Pinpoint the cell where the given text exists, returning its (X, Y) midpoint coordinate. 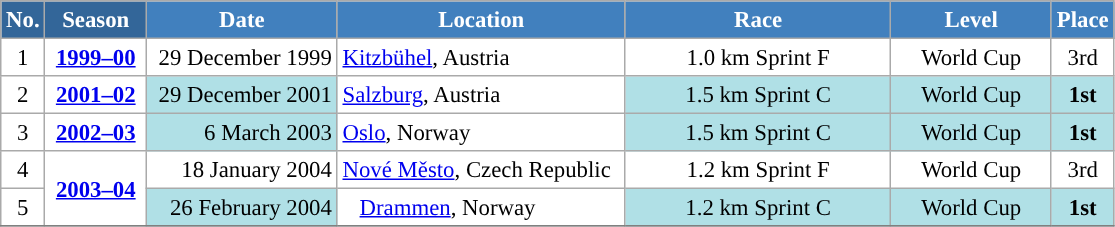
26 February 2004 (242, 208)
No. (23, 20)
2003–04 (96, 188)
29 December 2001 (242, 95)
Season (96, 20)
Level (972, 20)
Drammen, Norway (481, 208)
1.2 km Sprint F (758, 170)
Race (758, 20)
18 January 2004 (242, 170)
Nové Město, Czech Republic (481, 170)
1999–00 (96, 58)
6 March 2003 (242, 133)
Place (1082, 20)
2 (23, 95)
5 (23, 208)
Oslo, Norway (481, 133)
Kitzbühel, Austria (481, 58)
29 December 1999 (242, 58)
2002–03 (96, 133)
Date (242, 20)
Location (481, 20)
2001–02 (96, 95)
1.0 km Sprint F (758, 58)
1 (23, 58)
1.2 km Sprint C (758, 208)
4 (23, 170)
3 (23, 133)
Salzburg, Austria (481, 95)
